Detect which cell encompasses the target text, then output its [x, y] center coordinate. 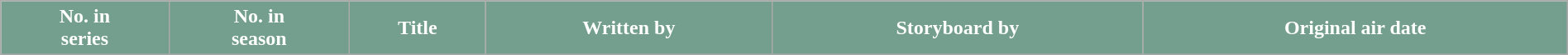
Title [418, 28]
No. inseries [84, 28]
Written by [629, 28]
Original air date [1355, 28]
Storyboard by [958, 28]
No. inseason [259, 28]
